Output the (x, y) coordinate of the center of the cell containing the given text.  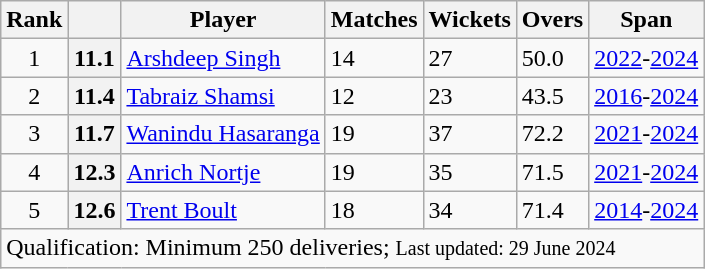
3 (34, 134)
4 (34, 172)
35 (470, 172)
Qualification: Minimum 250 deliveries; Last updated: 29 June 2024 (352, 248)
2022-2024 (646, 58)
23 (470, 96)
Wanindu Hasaranga (223, 134)
2014-2024 (646, 210)
12 (374, 96)
11.7 (94, 134)
72.2 (552, 134)
Overs (552, 20)
Wickets (470, 20)
Arshdeep Singh (223, 58)
1 (34, 58)
Trent Boult (223, 210)
2016-2024 (646, 96)
71.5 (552, 172)
Rank (34, 20)
5 (34, 210)
18 (374, 210)
12.6 (94, 210)
71.4 (552, 210)
2 (34, 96)
11.4 (94, 96)
14 (374, 58)
27 (470, 58)
Anrich Nortje (223, 172)
11.1 (94, 58)
50.0 (552, 58)
12.3 (94, 172)
37 (470, 134)
Matches (374, 20)
Tabraiz Shamsi (223, 96)
34 (470, 210)
43.5 (552, 96)
Player (223, 20)
Span (646, 20)
